Find where the given text appears and provide that cell's center as (X, Y) coordinate. 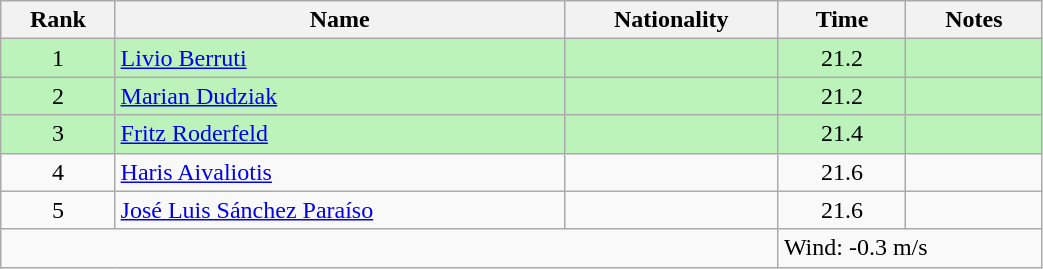
Wind: -0.3 m/s (910, 248)
1 (58, 58)
Nationality (671, 20)
5 (58, 210)
Notes (974, 20)
José Luis Sánchez Paraíso (340, 210)
Time (842, 20)
4 (58, 172)
2 (58, 96)
Livio Berruti (340, 58)
Fritz Roderfeld (340, 134)
Haris Aivaliotis (340, 172)
21.4 (842, 134)
3 (58, 134)
Marian Dudziak (340, 96)
Name (340, 20)
Rank (58, 20)
